Pinpoint the cell where the given text exists, returning its (x, y) midpoint coordinate. 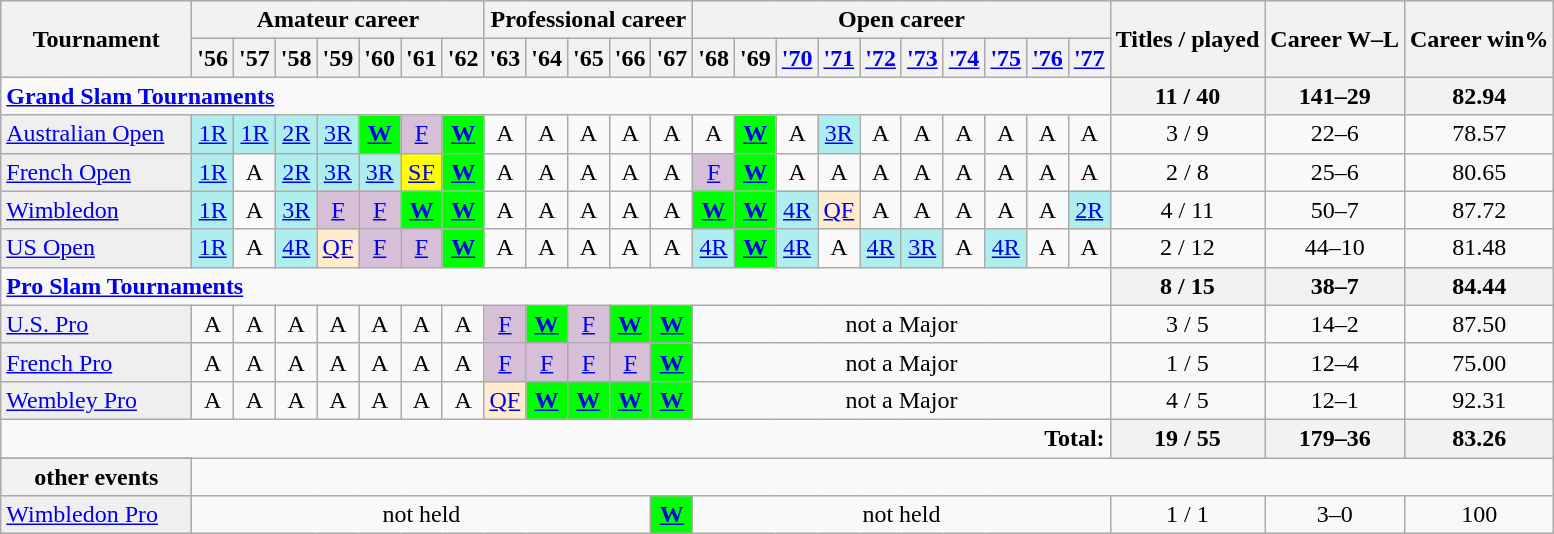
179–36 (1335, 438)
Tournament (96, 39)
100 (1478, 515)
'66 (630, 58)
Career W–L (1335, 39)
Professional career (588, 20)
Wimbledon (96, 210)
'71 (839, 58)
Career win% (1478, 39)
8 / 15 (1188, 286)
U.S. Pro (96, 324)
82.94 (1478, 96)
141–29 (1335, 96)
Australian Open (96, 134)
'69 (755, 58)
'63 (505, 58)
11 / 40 (1188, 96)
3–0 (1335, 515)
Amateur career (338, 20)
'56 (213, 58)
'73 (922, 58)
87.72 (1478, 210)
Wembley Pro (96, 400)
22–6 (1335, 134)
'74 (964, 58)
38–7 (1335, 286)
'67 (672, 58)
12–4 (1335, 362)
19 / 55 (1188, 438)
1 / 1 (1188, 515)
'59 (338, 58)
Wimbledon Pro (96, 515)
'76 (1048, 58)
81.48 (1478, 248)
'58 (296, 58)
'68 (714, 58)
12–1 (1335, 400)
'64 (547, 58)
84.44 (1478, 286)
83.26 (1478, 438)
SF (422, 172)
3 / 9 (1188, 134)
'77 (1089, 58)
87.50 (1478, 324)
4 / 11 (1188, 210)
44–10 (1335, 248)
'65 (588, 58)
Open career (902, 20)
25–6 (1335, 172)
Titles / played (1188, 39)
'75 (1006, 58)
1 / 5 (1188, 362)
3 / 5 (1188, 324)
'60 (380, 58)
French Open (96, 172)
75.00 (1478, 362)
'70 (797, 58)
2 / 12 (1188, 248)
4 / 5 (1188, 400)
Total: (556, 438)
'57 (255, 58)
other events (96, 477)
Pro Slam Tournaments (556, 286)
'61 (422, 58)
'72 (881, 58)
78.57 (1478, 134)
50–7 (1335, 210)
Grand Slam Tournaments (556, 96)
92.31 (1478, 400)
80.65 (1478, 172)
US Open (96, 248)
14–2 (1335, 324)
2 / 8 (1188, 172)
'62 (463, 58)
French Pro (96, 362)
